Pinpoint the cell where the given text exists, returning its (x, y) midpoint coordinate. 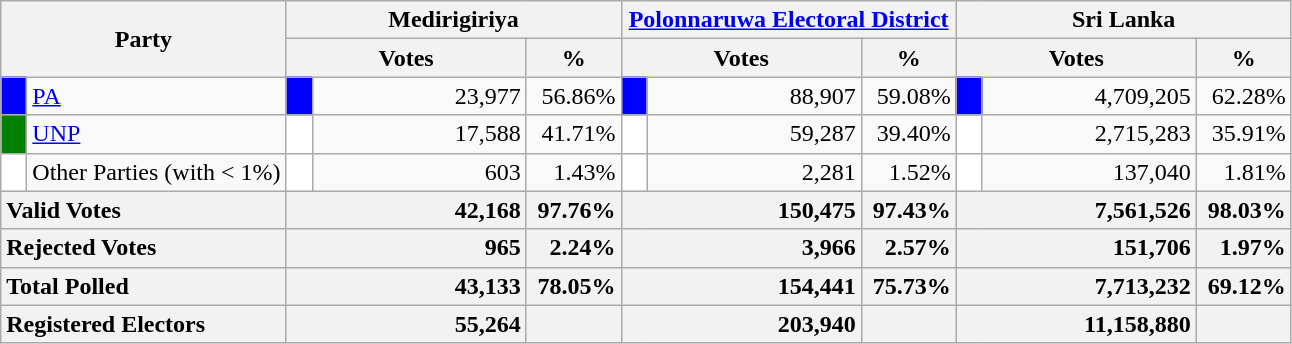
3,966 (741, 248)
150,475 (741, 210)
59.08% (908, 96)
154,441 (741, 286)
17,588 (419, 134)
Rejected Votes (144, 248)
Polonnaruwa Electoral District (788, 20)
1.43% (574, 172)
78.05% (574, 286)
203,940 (741, 324)
Other Parties (with < 1%) (156, 172)
75.73% (908, 286)
Total Polled (144, 286)
7,561,526 (1076, 210)
603 (419, 172)
97.43% (908, 210)
Medirigiriya (454, 20)
2,281 (754, 172)
35.91% (1244, 134)
23,977 (419, 96)
69.12% (1244, 286)
4,709,205 (1089, 96)
137,040 (1089, 172)
11,158,880 (1076, 324)
97.76% (574, 210)
1.81% (1244, 172)
42,168 (406, 210)
Party (144, 39)
98.03% (1244, 210)
2,715,283 (1089, 134)
151,706 (1076, 248)
1.52% (908, 172)
59,287 (754, 134)
56.86% (574, 96)
965 (406, 248)
55,264 (406, 324)
Valid Votes (144, 210)
Sri Lanka (1124, 20)
Registered Electors (144, 324)
39.40% (908, 134)
2.24% (574, 248)
88,907 (754, 96)
1.97% (1244, 248)
7,713,232 (1076, 286)
43,133 (406, 286)
UNP (156, 134)
41.71% (574, 134)
62.28% (1244, 96)
2.57% (908, 248)
PA (156, 96)
